Search for the cell housing the specified text and yield its (x, y) center coordinate. 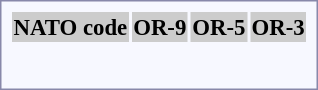
OR-3 (278, 27)
OR-5 (219, 27)
OR-9 (160, 27)
NATO code (70, 27)
